Determine the [x, y] coordinate at the center of the cell enclosing the given text.  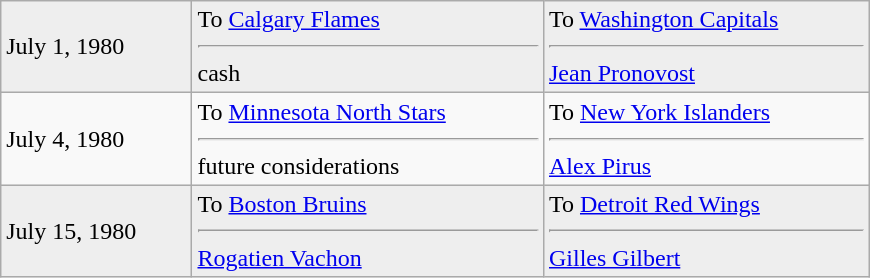
To Minnesota North Starsfuture considerations [368, 139]
July 1, 1980 [96, 47]
To Washington CapitalsJean Pronovost [706, 47]
To Detroit Red WingsGilles Gilbert [706, 231]
July 15, 1980 [96, 231]
To Calgary Flamescash [368, 47]
To Boston BruinsRogatien Vachon [368, 231]
To New York IslandersAlex Pirus [706, 139]
July 4, 1980 [96, 139]
